Find where the given text appears and provide that cell's center as (x, y) coordinate. 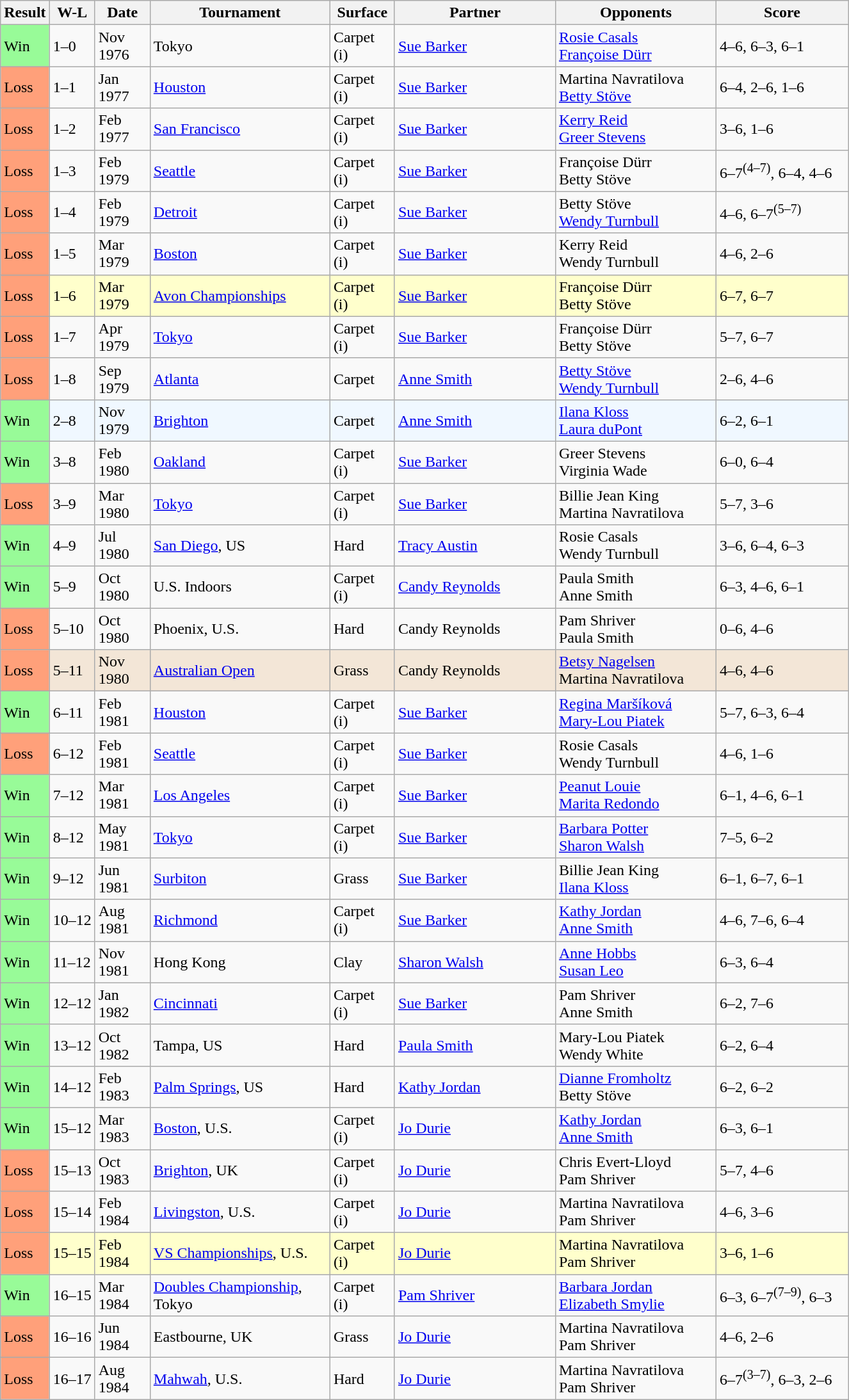
Opponents (635, 13)
3–6, 6–4, 6–3 (782, 545)
Pam Shriver Paula Smith (635, 629)
Nov 1979 (122, 420)
Billie Jean King Martina Navratilova (635, 503)
Betsy Nagelsen Martina Navratilova (635, 671)
5–7, 6–3, 6–4 (782, 712)
6–3, 6–4 (782, 961)
Palm Springs, US (239, 1087)
Brighton (239, 420)
Jul 1980 (122, 545)
Los Angeles (239, 795)
5–7, 6–7 (782, 337)
Mar 1984 (122, 1296)
W-L (72, 13)
Hong Kong (239, 961)
16–17 (72, 1379)
6–3, 6–1 (782, 1128)
Dianne Fromholtz Betty Stöve (635, 1087)
Nov 1980 (122, 671)
16–16 (72, 1337)
Mar 1981 (122, 795)
Feb 1977 (122, 129)
Cincinnati (239, 1004)
1–1 (72, 87)
3–8 (72, 462)
VS Championships, U.S. (239, 1253)
6–2, 6–1 (782, 420)
5–10 (72, 629)
13–12 (72, 1045)
6–2, 6–4 (782, 1045)
Aug 1984 (122, 1379)
5–7, 3–6 (782, 503)
6–7, 6–7 (782, 296)
Peanut Louie Marita Redondo (635, 795)
Boston (239, 253)
15–14 (72, 1212)
Surbiton (239, 878)
Nov 1981 (122, 961)
6–3, 4–6, 6–1 (782, 588)
4–6, 3–6 (782, 1212)
Regina Maršíková Mary-Lou Piatek (635, 712)
6–4, 2–6, 1–6 (782, 87)
Score (782, 13)
Mar 1980 (122, 503)
6–1, 4–6, 6–1 (782, 795)
Australian Open (239, 671)
4–9 (72, 545)
1–4 (72, 213)
14–12 (72, 1087)
Kathy Jordan (475, 1087)
Apr 1979 (122, 337)
Anne Hobbs Susan Leo (635, 961)
Detroit (239, 213)
9–12 (72, 878)
Jun 1984 (122, 1337)
Ilana Kloss Laura duPont (635, 420)
4–6, 4–6 (782, 671)
Kerry Reid Wendy Turnbull (635, 253)
1–5 (72, 253)
6–12 (72, 754)
Mahwah, U.S. (239, 1379)
Pam Shriver (475, 1296)
Paula Smith Anne Smith (635, 588)
Atlanta (239, 379)
Rosie Casals Françoise Dürr (635, 46)
Barbara Jordan Elizabeth Smylie (635, 1296)
Eastbourne, UK (239, 1337)
Avon Championships (239, 296)
5–7, 4–6 (782, 1170)
11–12 (72, 961)
Oct 1982 (122, 1045)
Billie Jean King Ilana Kloss (635, 878)
Tracy Austin (475, 545)
6–0, 6–4 (782, 462)
4–6, 6–3, 6–1 (782, 46)
Date (122, 13)
Oct 1983 (122, 1170)
6–1, 6–7, 6–1 (782, 878)
1–3 (72, 170)
1–2 (72, 129)
Aug 1981 (122, 921)
3–9 (72, 503)
Kerry Reid Greer Stevens (635, 129)
Jan 1977 (122, 87)
1–6 (72, 296)
12–12 (72, 1004)
Mary-Lou Piatek Wendy White (635, 1045)
8–12 (72, 837)
6–11 (72, 712)
Feb 1983 (122, 1087)
4–6, 6–7(5–7) (782, 213)
5–9 (72, 588)
Sharon Walsh (475, 961)
6–3, 6–7(7–9), 6–3 (782, 1296)
Clay (362, 961)
Jun 1981 (122, 878)
7–12 (72, 795)
2–8 (72, 420)
1–7 (72, 337)
Feb 1980 (122, 462)
Nov 1976 (122, 46)
7–5, 6–2 (782, 837)
16–15 (72, 1296)
6–2, 6–2 (782, 1087)
Greer Stevens Virginia Wade (635, 462)
San Francisco (239, 129)
Pam Shriver Anne Smith (635, 1004)
6–7(3–7), 6–3, 2–6 (782, 1379)
0–6, 4–6 (782, 629)
6–2, 7–6 (782, 1004)
Sep 1979 (122, 379)
May 1981 (122, 837)
6–7(4–7), 6–4, 4–6 (782, 170)
5–11 (72, 671)
Barbara Potter Sharon Walsh (635, 837)
15–12 (72, 1128)
Result (25, 13)
Doubles Championship, Tokyo (239, 1296)
Mar 1983 (122, 1128)
Richmond (239, 921)
2–6, 4–6 (782, 379)
Surface (362, 13)
10–12 (72, 921)
Partner (475, 13)
Phoenix, U.S. (239, 629)
4–6, 1–6 (782, 754)
Boston, U.S. (239, 1128)
Jan 1982 (122, 1004)
Martina Navratilova Betty Stöve (635, 87)
4–6, 7–6, 6–4 (782, 921)
Oakland (239, 462)
San Diego, US (239, 545)
Paula Smith (475, 1045)
1–0 (72, 46)
1–8 (72, 379)
U.S. Indoors (239, 588)
Chris Evert-Lloyd Pam Shriver (635, 1170)
Tampa, US (239, 1045)
Livingston, U.S. (239, 1212)
15–13 (72, 1170)
15–15 (72, 1253)
Tournament (239, 13)
Brighton, UK (239, 1170)
